Return the (X, Y) coordinate for the center point of the cell that contains the specified text.  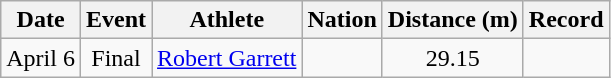
Robert Garrett (227, 58)
Date (41, 20)
Nation (342, 20)
Athlete (227, 20)
April 6 (41, 58)
Record (566, 20)
Distance (m) (452, 20)
Final (116, 58)
29.15 (452, 58)
Event (116, 20)
